Return the [X, Y] coordinate for the center point of the cell that contains the specified text.  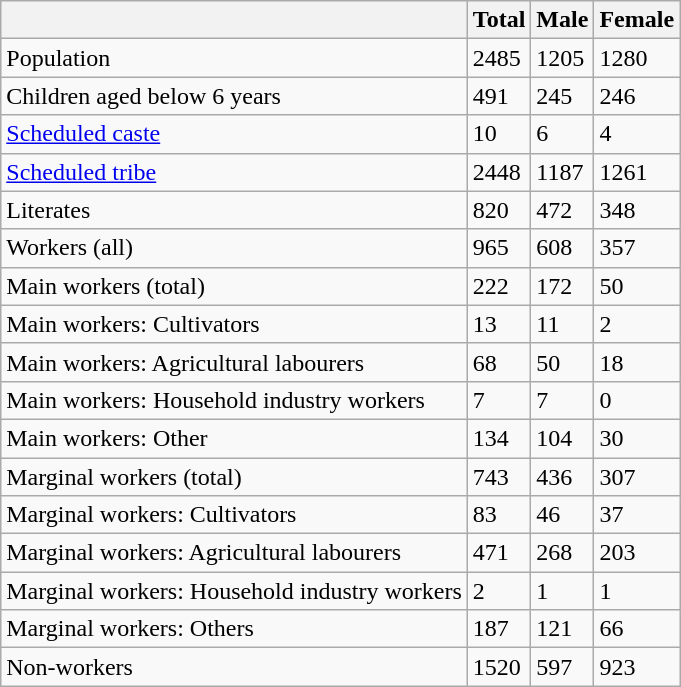
4 [637, 134]
2485 [499, 58]
Literates [234, 210]
0 [637, 400]
11 [562, 324]
18 [637, 362]
965 [499, 248]
Main workers: Cultivators [234, 324]
66 [637, 629]
597 [562, 667]
6 [562, 134]
348 [637, 210]
203 [637, 553]
13 [499, 324]
222 [499, 286]
30 [637, 438]
Workers (all) [234, 248]
104 [562, 438]
10 [499, 134]
268 [562, 553]
Total [499, 20]
820 [499, 210]
172 [562, 286]
307 [637, 477]
1261 [637, 172]
Scheduled tribe [234, 172]
Population [234, 58]
491 [499, 96]
83 [499, 515]
Main workers: Agricultural labourers [234, 362]
Marginal workers: Agricultural labourers [234, 553]
37 [637, 515]
Non-workers [234, 667]
923 [637, 667]
1280 [637, 58]
Main workers: Household industry workers [234, 400]
Scheduled caste [234, 134]
Children aged below 6 years [234, 96]
472 [562, 210]
Marginal workers: Others [234, 629]
121 [562, 629]
134 [499, 438]
1520 [499, 667]
Female [637, 20]
46 [562, 515]
187 [499, 629]
246 [637, 96]
357 [637, 248]
608 [562, 248]
1205 [562, 58]
Marginal workers: Cultivators [234, 515]
436 [562, 477]
743 [499, 477]
2448 [499, 172]
471 [499, 553]
Main workers (total) [234, 286]
1187 [562, 172]
Marginal workers: Household industry workers [234, 591]
Male [562, 20]
Main workers: Other [234, 438]
Marginal workers (total) [234, 477]
68 [499, 362]
245 [562, 96]
